Return [x, y] of the center of cell containing provided text 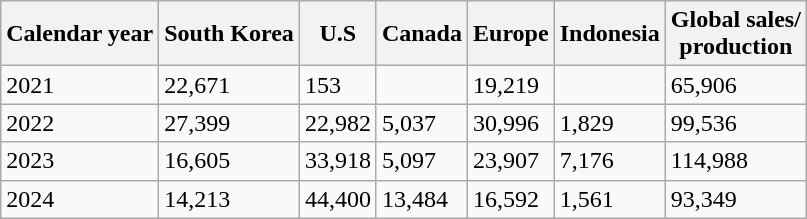
22,982 [338, 123]
5,097 [422, 161]
7,176 [610, 161]
13,484 [422, 199]
16,592 [512, 199]
South Korea [230, 34]
Canada [422, 34]
2022 [80, 123]
30,996 [512, 123]
153 [338, 85]
33,918 [338, 161]
2024 [80, 199]
93,349 [736, 199]
44,400 [338, 199]
2021 [80, 85]
Indonesia [610, 34]
1,561 [610, 199]
19,219 [512, 85]
22,671 [230, 85]
14,213 [230, 199]
27,399 [230, 123]
65,906 [736, 85]
99,536 [736, 123]
Europe [512, 34]
Global sales/production [736, 34]
23,907 [512, 161]
1,829 [610, 123]
16,605 [230, 161]
U.S [338, 34]
Calendar year [80, 34]
2023 [80, 161]
114,988 [736, 161]
5,037 [422, 123]
